Capture the cell that displays the provided text and extract its (X, Y) central coordinate. 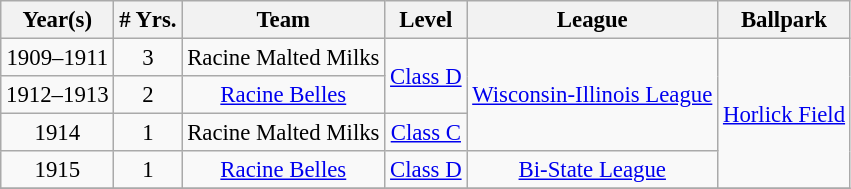
Team (284, 20)
Horlick Field (784, 114)
1909–1911 (58, 58)
# Yrs. (148, 20)
Bi-State League (592, 170)
Class C (426, 133)
2 (148, 95)
1914 (58, 133)
1915 (58, 170)
Level (426, 20)
Wisconsin-Illinois League (592, 96)
Year(s) (58, 20)
1912–1913 (58, 95)
League (592, 20)
Ballpark (784, 20)
3 (148, 58)
